Output the [X, Y] coordinate of the center of the cell containing the given text.  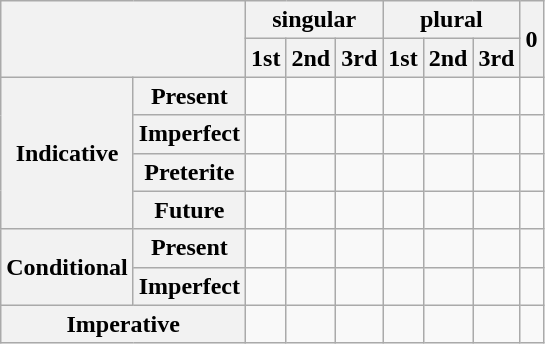
Conditional [67, 267]
Indicative [67, 153]
Imperative [124, 324]
singular [314, 20]
Future [189, 210]
Preterite [189, 172]
0 [532, 39]
plural [452, 20]
